Return the (x, y) coordinate for the center point of the cell that contains the specified text.  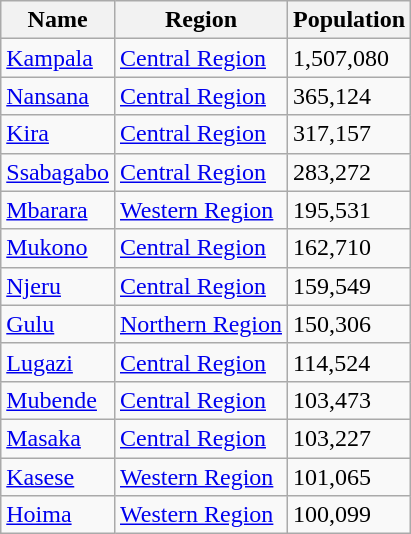
Kampala (58, 58)
150,306 (350, 324)
100,099 (350, 515)
103,227 (350, 438)
Mukono (58, 248)
Gulu (58, 324)
Nansana (58, 96)
Northern Region (200, 324)
Lugazi (58, 362)
Region (200, 20)
114,524 (350, 362)
317,157 (350, 134)
Kasese (58, 477)
Kira (58, 134)
Mbarara (58, 210)
Name (58, 20)
283,272 (350, 172)
1,507,080 (350, 58)
162,710 (350, 248)
Hoima (58, 515)
Masaka (58, 438)
103,473 (350, 400)
101,065 (350, 477)
365,124 (350, 96)
Population (350, 20)
195,531 (350, 210)
Mubende (58, 400)
Ssabagabo (58, 172)
Njeru (58, 286)
159,549 (350, 286)
